Identify which cell holds the provided text, then report its [X, Y] central coordinate. 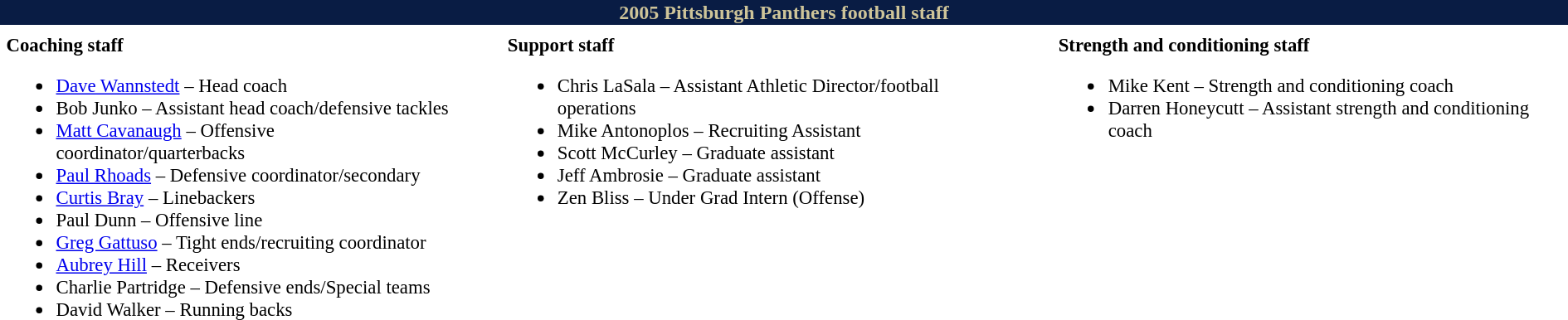
2005 Pittsburgh Panthers football staff [784, 12]
